Provide the (x, y) coordinate of the cell's center where the given text is located.  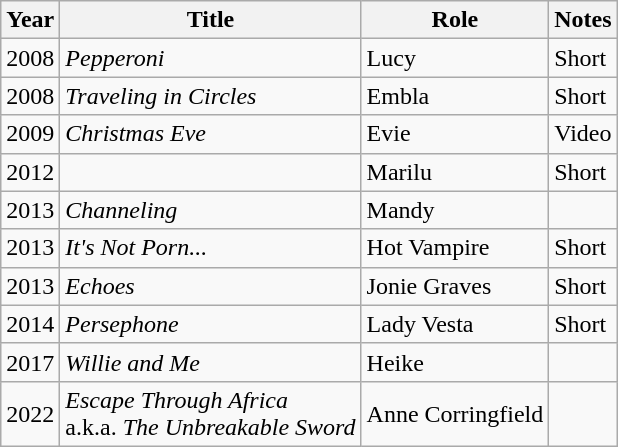
Christmas Eve (210, 134)
Year (30, 20)
Title (210, 20)
2022 (30, 414)
Mandy (455, 210)
Channeling (210, 210)
Embla (455, 96)
Escape Through Africaa.k.a. The Unbreakable Sword (210, 414)
Anne Corringfield (455, 414)
Traveling in Circles (210, 96)
Heike (455, 362)
Persephone (210, 324)
2017 (30, 362)
2014 (30, 324)
Willie and Me (210, 362)
Jonie Graves (455, 286)
Echoes (210, 286)
Notes (583, 20)
Lucy (455, 58)
Video (583, 134)
Role (455, 20)
2012 (30, 172)
Marilu (455, 172)
It's Not Porn... (210, 248)
Evie (455, 134)
Hot Vampire (455, 248)
2009 (30, 134)
Lady Vesta (455, 324)
Pepperoni (210, 58)
